Locate the cell with the specified text and output its [X, Y] center coordinate. 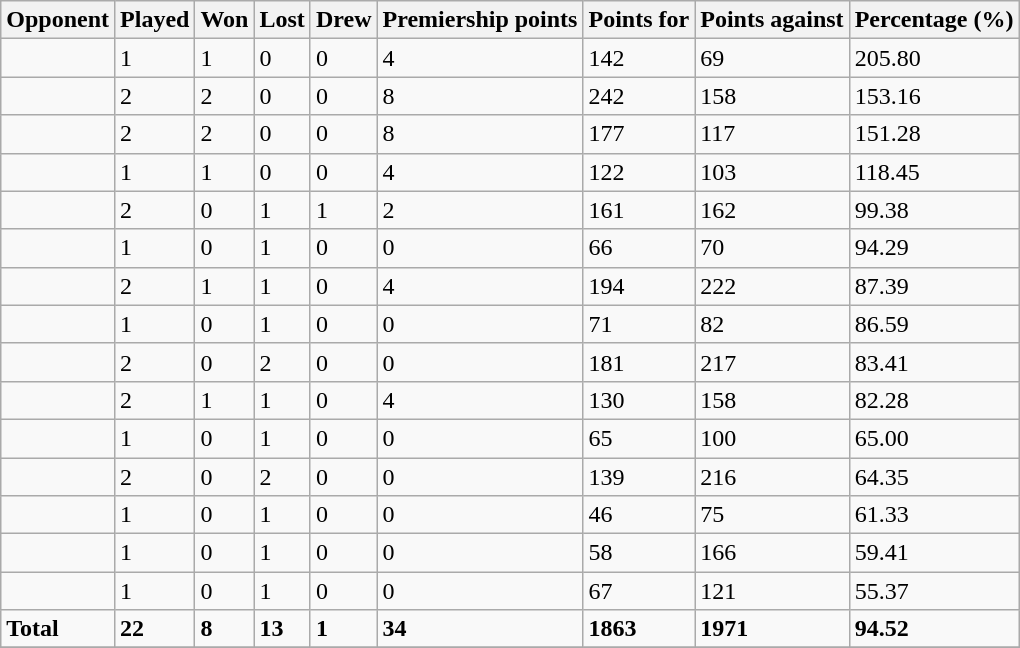
65.00 [934, 438]
Lost [282, 20]
83.41 [934, 362]
61.33 [934, 515]
94.52 [934, 629]
70 [772, 248]
216 [772, 477]
66 [639, 248]
Points for [639, 20]
Played [155, 20]
94.29 [934, 248]
130 [639, 400]
151.28 [934, 134]
82 [772, 324]
87.39 [934, 286]
86.59 [934, 324]
55.37 [934, 591]
181 [639, 362]
117 [772, 134]
222 [772, 286]
99.38 [934, 210]
194 [639, 286]
58 [639, 553]
153.16 [934, 96]
142 [639, 58]
Opponent [58, 20]
65 [639, 438]
34 [480, 629]
59.41 [934, 553]
161 [639, 210]
Points against [772, 20]
Premiership points [480, 20]
205.80 [934, 58]
Total [58, 629]
71 [639, 324]
67 [639, 591]
Drew [344, 20]
166 [772, 553]
177 [639, 134]
Percentage (%) [934, 20]
69 [772, 58]
22 [155, 629]
162 [772, 210]
64.35 [934, 477]
100 [772, 438]
121 [772, 591]
75 [772, 515]
217 [772, 362]
103 [772, 172]
1863 [639, 629]
82.28 [934, 400]
1971 [772, 629]
13 [282, 629]
Won [224, 20]
118.45 [934, 172]
122 [639, 172]
242 [639, 96]
139 [639, 477]
46 [639, 515]
